Return (x, y) of the center of cell containing provided text 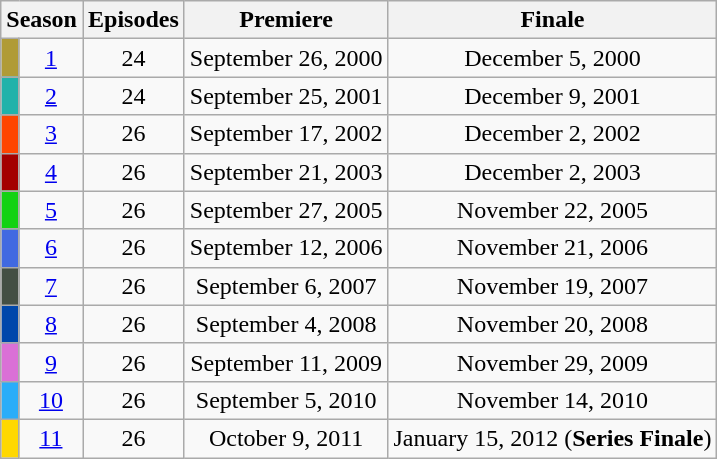
4 (50, 172)
7 (50, 286)
November 21, 2006 (552, 248)
November 29, 2009 (552, 362)
January 15, 2012 (Series Finale) (552, 438)
1 (50, 58)
Season (42, 20)
December 2, 2002 (552, 134)
October 9, 2011 (286, 438)
September 11, 2009 (286, 362)
September 26, 2000 (286, 58)
September 21, 2003 (286, 172)
5 (50, 210)
9 (50, 362)
November 19, 2007 (552, 286)
December 5, 2000 (552, 58)
2 (50, 96)
6 (50, 248)
September 27, 2005 (286, 210)
Premiere (286, 20)
September 17, 2002 (286, 134)
September 4, 2008 (286, 324)
December 9, 2001 (552, 96)
November 14, 2010 (552, 400)
11 (50, 438)
September 25, 2001 (286, 96)
November 20, 2008 (552, 324)
November 22, 2005 (552, 210)
3 (50, 134)
Episodes (133, 20)
September 5, 2010 (286, 400)
Finale (552, 20)
September 6, 2007 (286, 286)
September 12, 2006 (286, 248)
December 2, 2003 (552, 172)
10 (50, 400)
8 (50, 324)
